Output the (x, y) coordinate of the center of the cell containing the given text.  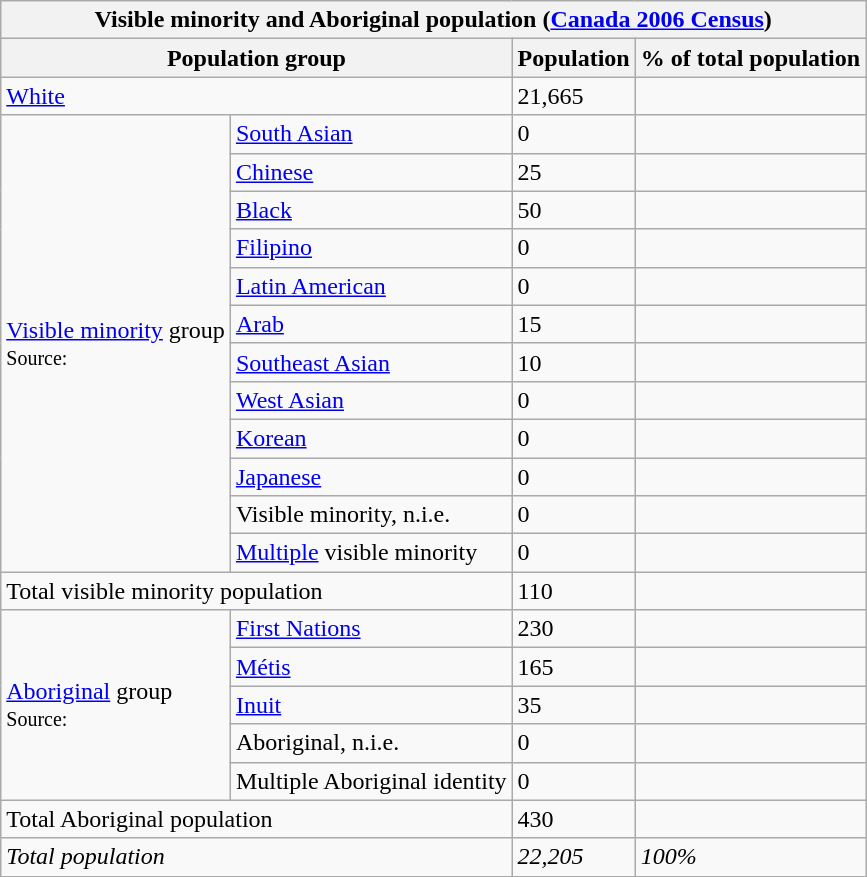
230 (574, 629)
West Asian (371, 400)
Filipino (371, 248)
Visible minority and Aboriginal population (Canada 2006 Census) (434, 20)
Population (574, 58)
South Asian (371, 134)
Southeast Asian (371, 362)
Total population (256, 857)
Aboriginal groupSource: (116, 705)
% of total population (750, 58)
100% (750, 857)
Total visible minority population (256, 591)
22,205 (574, 857)
Multiple visible minority (371, 553)
Visible minority, n.i.e. (371, 515)
First Nations (371, 629)
Visible minority groupSource: (116, 344)
Inuit (371, 705)
Korean (371, 438)
White (256, 96)
Latin American (371, 286)
110 (574, 591)
430 (574, 819)
Japanese (371, 477)
Population group (256, 58)
15 (574, 324)
Total Aboriginal population (256, 819)
Aboriginal, n.i.e. (371, 743)
25 (574, 172)
50 (574, 210)
Arab (371, 324)
10 (574, 362)
21,665 (574, 96)
Black (371, 210)
Métis (371, 667)
Chinese (371, 172)
Multiple Aboriginal identity (371, 781)
165 (574, 667)
35 (574, 705)
